Locate the cell with the specified text and output its [X, Y] center coordinate. 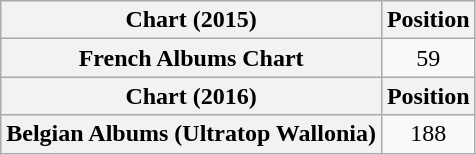
Chart (2015) [192, 20]
French Albums Chart [192, 58]
Belgian Albums (Ultratop Wallonia) [192, 134]
188 [428, 134]
Chart (2016) [192, 96]
59 [428, 58]
